Provide the (x, y) coordinate of the cell's center where the given text is located.  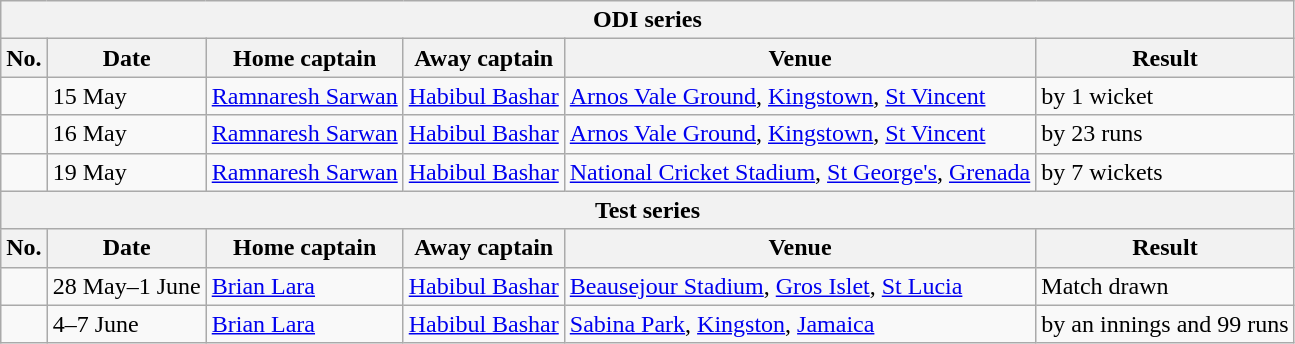
National Cricket Stadium, St George's, Grenada (800, 172)
Beausejour Stadium, Gros Islet, St Lucia (800, 286)
4–7 June (126, 324)
19 May (126, 172)
by 7 wickets (1165, 172)
Sabina Park, Kingston, Jamaica (800, 324)
by 23 runs (1165, 134)
28 May–1 June (126, 286)
15 May (126, 96)
16 May (126, 134)
Match drawn (1165, 286)
by an innings and 99 runs (1165, 324)
Test series (648, 210)
ODI series (648, 20)
by 1 wicket (1165, 96)
